Find where the given text appears and provide that cell's center as (x, y) coordinate. 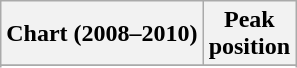
Peakposition (249, 34)
Chart (2008–2010) (102, 34)
